Scan for the cell matching the given text and deliver its (x, y) coordinate at center. 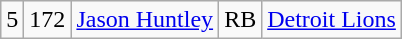
Detroit Lions (332, 20)
172 (48, 20)
Jason Huntley (145, 20)
RB (240, 20)
5 (12, 20)
